For the text-containing cell, return its midpoint in [X, Y] coordinate format. 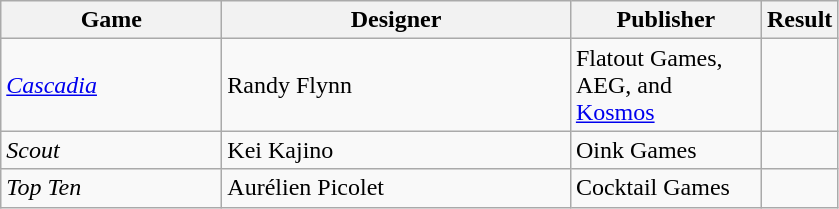
Scout [112, 150]
Kei Kajino [396, 150]
Result [799, 20]
Game [112, 20]
Designer [396, 20]
Top Ten [112, 188]
Cocktail Games [666, 188]
Oink Games [666, 150]
Aurélien Picolet [396, 188]
Cascadia [112, 85]
Flatout Games, AEG, and Kosmos [666, 85]
Publisher [666, 20]
Randy Flynn [396, 85]
